Scan for the cell matching the given text and deliver its [X, Y] coordinate at center. 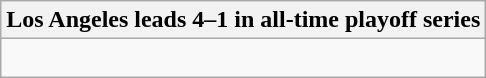
Los Angeles leads 4–1 in all-time playoff series [244, 20]
